Return (X, Y) of the center of cell containing provided text 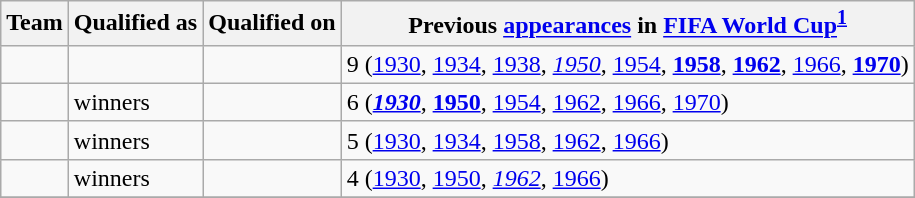
Qualified as (135, 24)
Qualified on (272, 24)
6 (1930, 1950, 1954, 1962, 1966, 1970) (628, 102)
4 (1930, 1950, 1962, 1966) (628, 178)
9 (1930, 1934, 1938, 1950, 1954, 1958, 1962, 1966, 1970) (628, 64)
5 (1930, 1934, 1958, 1962, 1966) (628, 140)
Team (35, 24)
Previous appearances in FIFA World Cup1 (628, 24)
